Pinpoint the cell where the given text exists, returning its (x, y) midpoint coordinate. 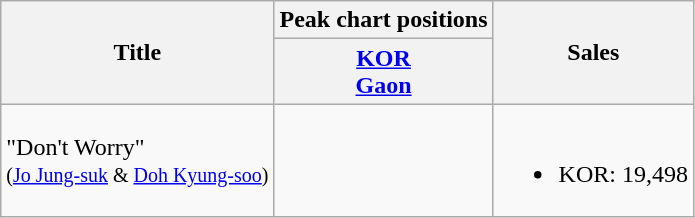
Title (138, 52)
Sales (593, 52)
Peak chart positions (384, 20)
"Don't Worry"(Jo Jung-suk & Doh Kyung-soo) (138, 160)
KOR: 19,498 (593, 160)
KORGaon (384, 72)
